Return [x, y] of the center of cell containing provided text 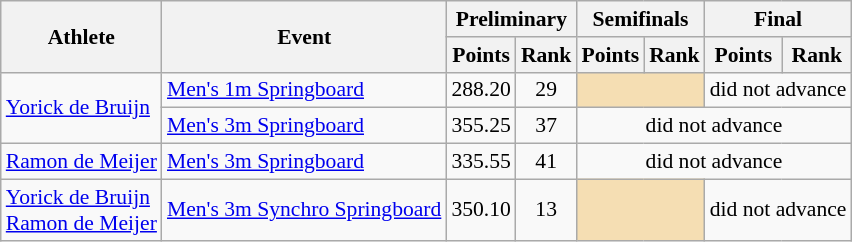
Men's 3m Synchro Springboard [304, 210]
350.10 [480, 210]
Athlete [82, 36]
288.20 [480, 90]
Yorick de BruijnRamon de Meijer [82, 210]
Event [304, 36]
Ramon de Meijer [82, 162]
Preliminary [511, 19]
37 [546, 126]
29 [546, 90]
Final [778, 19]
Yorick de Bruijn [82, 108]
13 [546, 210]
Men's 1m Springboard [304, 90]
41 [546, 162]
355.25 [480, 126]
Semifinals [640, 19]
335.55 [480, 162]
